Capture the cell that displays the provided text and extract its [x, y] central coordinate. 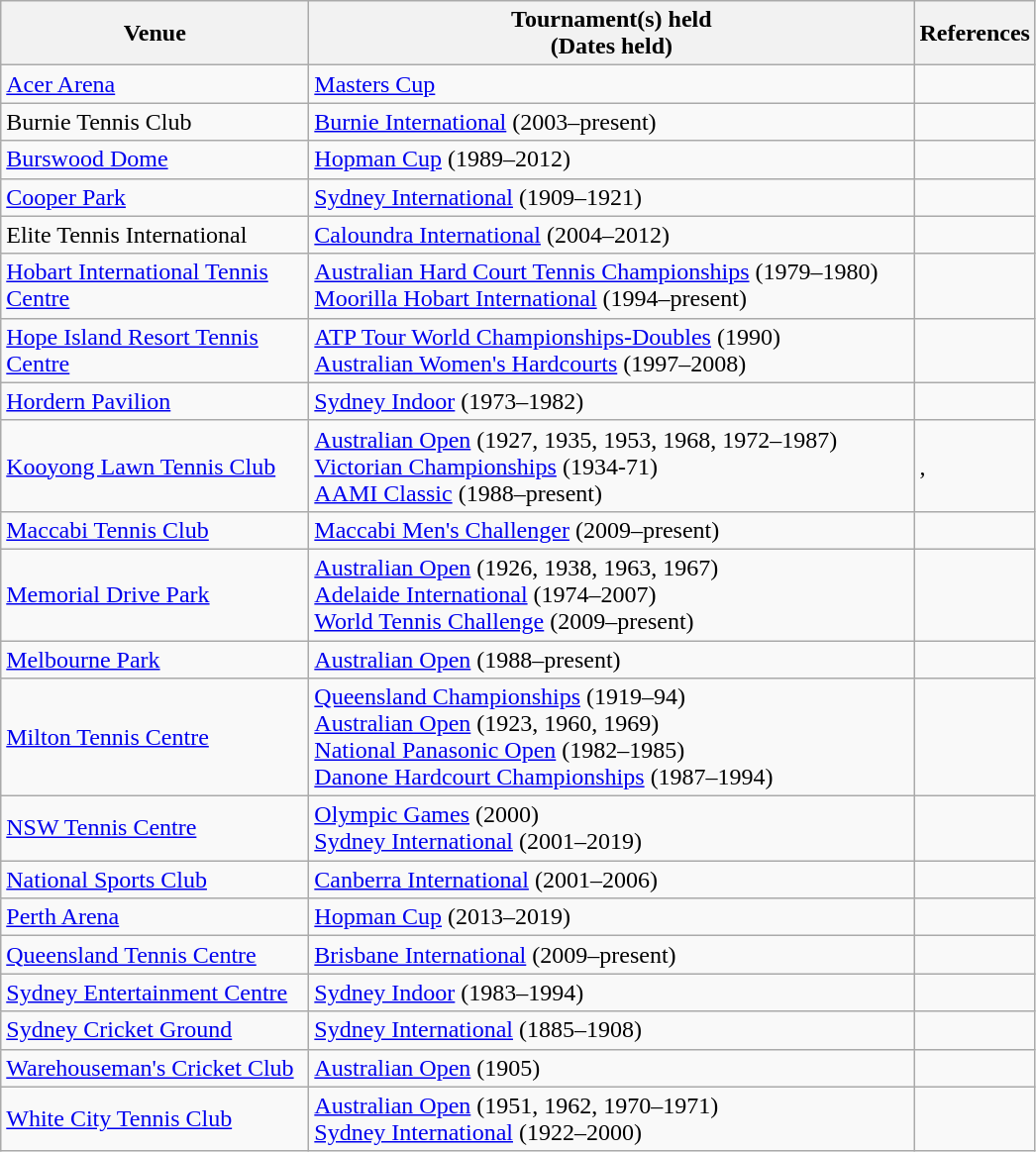
Venue [155, 34]
Warehouseman's Cricket Club [155, 1068]
Queensland Championships (1919–94) Australian Open (1923, 1960, 1969)National Panasonic Open (1982–1985)Danone Hardcourt Championships (1987–1994) [612, 737]
Acer Arena [155, 84]
Maccabi Tennis Club [155, 530]
, [975, 466]
Sydney Indoor (1983–1994) [612, 993]
Burnie Tennis Club [155, 122]
Sydney Entertainment Centre [155, 993]
Hopman Cup (2013–2019) [612, 917]
Hope Island Resort Tennis Centre [155, 351]
Australian Open (1905) [612, 1068]
Australian Hard Court Tennis Championships (1979–1980)Moorilla Hobart International (1994–present) [612, 285]
Australian Open (1951, 1962, 1970–1971)Sydney International (1922–2000) [612, 1119]
Burnie International (2003–present) [612, 122]
Maccabi Men's Challenger (2009–present) [612, 530]
Canberra International (2001–2006) [612, 880]
Kooyong Lawn Tennis Club [155, 466]
Masters Cup [612, 84]
Olympic Games (2000)Sydney International (2001–2019) [612, 828]
NSW Tennis Centre [155, 828]
Brisbane International (2009–present) [612, 955]
Sydney International (1909–1921) [612, 197]
Elite Tennis International [155, 235]
Sydney Indoor (1973–1982) [612, 401]
Sydney Cricket Ground [155, 1030]
Milton Tennis Centre [155, 737]
Hopman Cup (1989–2012) [612, 159]
Queensland Tennis Centre [155, 955]
Tournament(s) held(Dates held) [612, 34]
ATP Tour World Championships-Doubles (1990)Australian Women's Hardcourts (1997–2008) [612, 351]
Hordern Pavilion [155, 401]
Caloundra International (2004–2012) [612, 235]
References [975, 34]
Cooper Park [155, 197]
Australian Open (1926, 1938, 1963, 1967)Adelaide International (1974–2007)World Tennis Challenge (2009–present) [612, 594]
Burswood Dome [155, 159]
White City Tennis Club [155, 1119]
Australian Open (1988–present) [612, 659]
Melbourne Park [155, 659]
Perth Arena [155, 917]
Hobart International Tennis Centre [155, 285]
Sydney International (1885–1908) [612, 1030]
Memorial Drive Park [155, 594]
Australian Open (1927, 1935, 1953, 1968, 1972–1987) Victorian Championships (1934-71)AAMI Classic (1988–present) [612, 466]
National Sports Club [155, 880]
